For the text-containing cell, return its midpoint in [x, y] coordinate format. 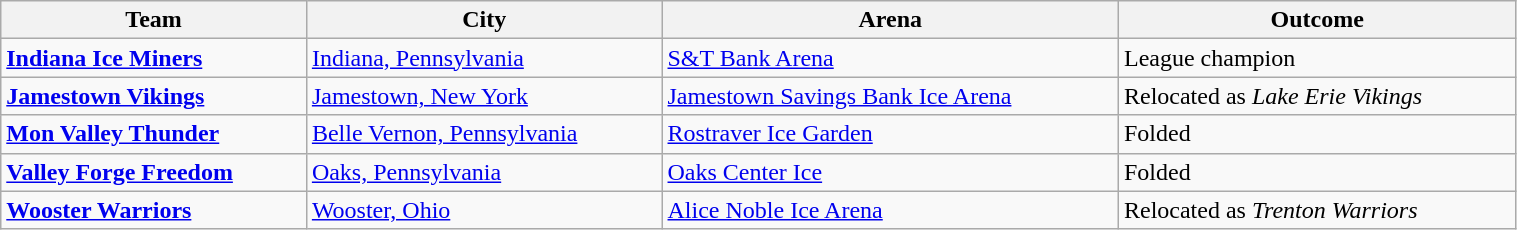
Outcome [1317, 20]
Wooster, Ohio [484, 210]
Relocated as Trenton Warriors [1317, 210]
Belle Vernon, Pennsylvania [484, 134]
Oaks Center Ice [890, 172]
Indiana Ice Miners [154, 58]
Jamestown, New York [484, 96]
Valley Forge Freedom [154, 172]
Mon Valley Thunder [154, 134]
League champion [1317, 58]
Jamestown Vikings [154, 96]
City [484, 20]
Alice Noble Ice Arena [890, 210]
Arena [890, 20]
Wooster Warriors [154, 210]
Jamestown Savings Bank Ice Arena [890, 96]
Relocated as Lake Erie Vikings [1317, 96]
Oaks, Pennsylvania [484, 172]
Rostraver Ice Garden [890, 134]
Team [154, 20]
Indiana, Pennsylvania [484, 58]
S&T Bank Arena [890, 58]
